Capture the cell that displays the provided text and extract its (x, y) central coordinate. 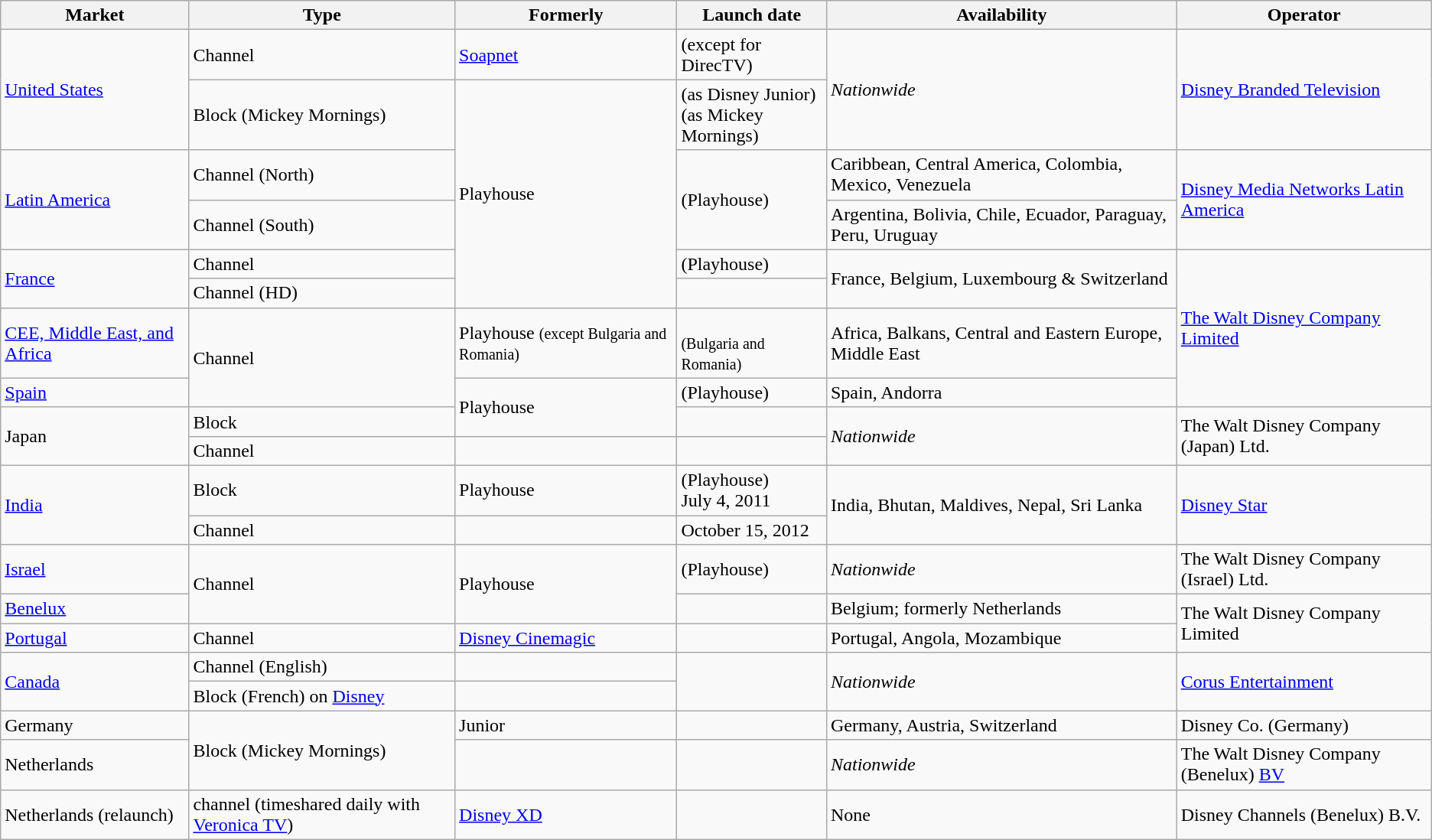
Portugal, Angola, Mozambique (1001, 638)
Latin America (95, 200)
Corus Entertainment (1303, 682)
Benelux (95, 609)
Disney XD (566, 814)
The Walt Disney Company (Japan) Ltd. (1303, 436)
Market (95, 15)
United States (95, 90)
Argentina, Bolivia, Chile, Ecuador, Paraguay, Peru, Uruguay (1001, 225)
Junior (566, 725)
Spain, Andorra (1001, 392)
Disney Cinemagic (566, 638)
Channel (South) (322, 225)
Africa, Balkans, Central and Eastern Europe, Middle East (1001, 343)
(as Disney Junior) (as Mickey Mornings) (752, 115)
Playhouse (except Bulgaria and Romania) (566, 343)
The Walt Disney Company (Israel) Ltd. (1303, 569)
Japan (95, 436)
Caribbean, Central America, Colombia, Mexico, Venezuela (1001, 174)
(Bulgaria and Romania) (752, 343)
(except for DirecTV) (752, 55)
Disney Channels (Benelux) B.V. (1303, 814)
Soapnet (566, 55)
Belgium; formerly Netherlands (1001, 609)
Canada (95, 682)
Type (322, 15)
Netherlands (relaunch) (95, 814)
Channel (North) (322, 174)
Israel (95, 569)
India, Bhutan, Maldives, Nepal, Sri Lanka (1001, 505)
October 15, 2012 (752, 530)
Availability (1001, 15)
Disney Branded Television (1303, 90)
Block (French) on Disney (322, 696)
Channel (HD) (322, 293)
Spain (95, 392)
Germany (95, 725)
Disney Star (1303, 505)
Germany, Austria, Switzerland (1001, 725)
India (95, 505)
The Walt Disney Company (Benelux) BV (1303, 765)
Channel (English) (322, 667)
Operator (1303, 15)
None (1001, 814)
CEE, Middle East, and Africa (95, 343)
Disney Co. (Germany) (1303, 725)
channel (timeshared daily with Veronica TV) (322, 814)
Disney Media Networks Latin America (1303, 200)
Netherlands (95, 765)
(Playhouse)July 4, 2011 (752, 490)
Formerly (566, 15)
Launch date (752, 15)
Portugal (95, 638)
France (95, 278)
France, Belgium, Luxembourg & Switzerland (1001, 278)
